Locate the cell with the specified text and output its [X, Y] center coordinate. 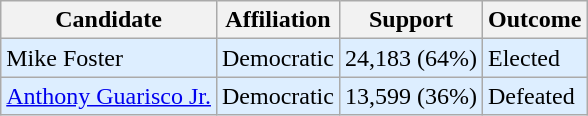
Defeated [535, 96]
Outcome [535, 20]
Anthony Guarisco Jr. [109, 96]
Affiliation [278, 20]
Support [410, 20]
13,599 (36%) [410, 96]
Elected [535, 58]
Mike Foster [109, 58]
24,183 (64%) [410, 58]
Candidate [109, 20]
